Output the [x, y] coordinate of the center of the cell containing the given text.  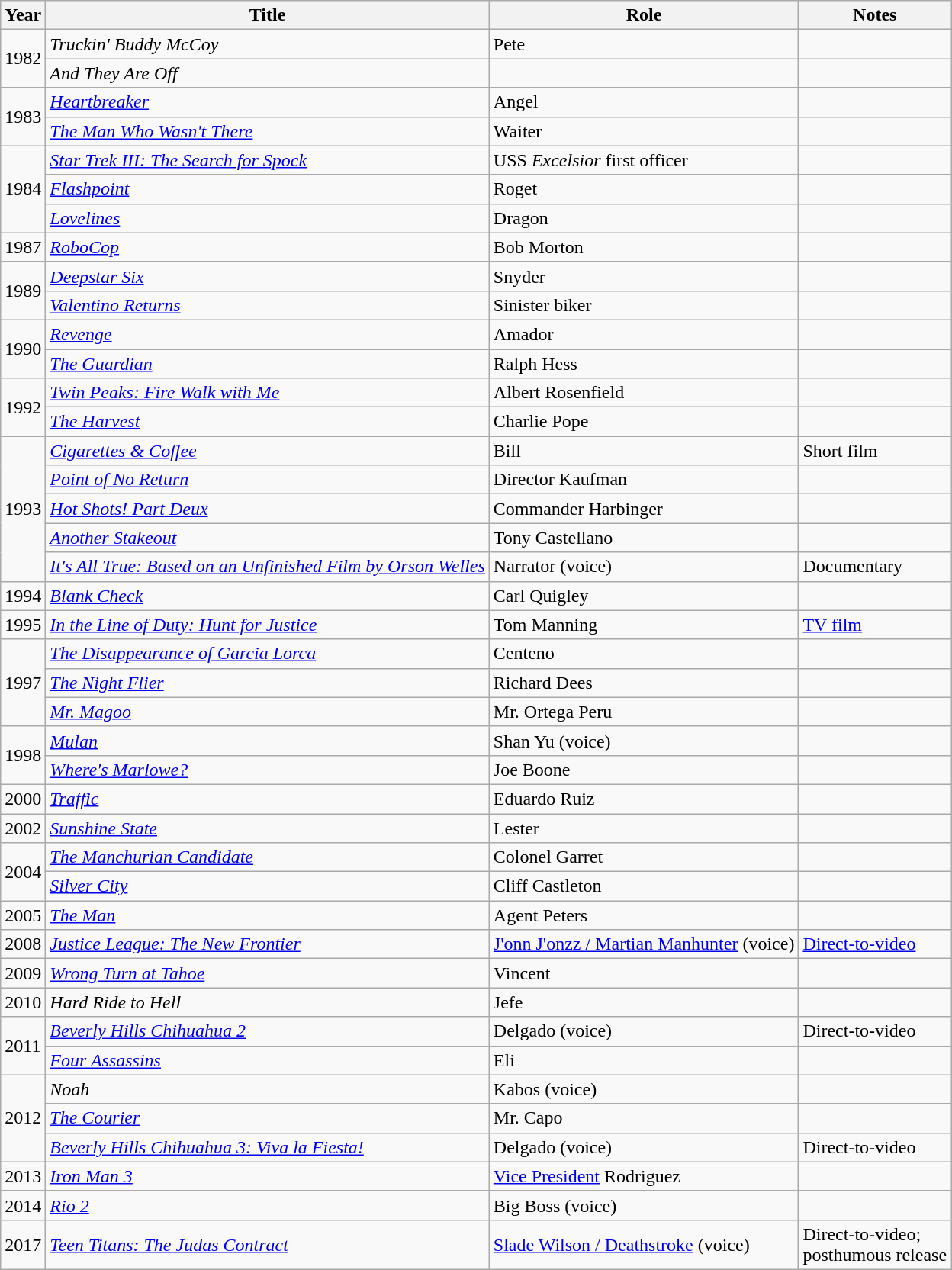
Iron Man 3 [268, 1176]
Valentino Returns [268, 305]
Hot Shots! Part Deux [268, 509]
Albert Rosenfield [644, 393]
Where's Marlowe? [268, 770]
Roget [644, 189]
Revenge [268, 334]
Wrong Turn at Tahoe [268, 973]
TV film [875, 625]
Cigarettes & Coffee [268, 451]
2010 [23, 1002]
1982 [23, 59]
Bill [644, 451]
1990 [23, 349]
Mulan [268, 741]
The Man Who Wasn't There [268, 131]
Heartbreaker [268, 102]
Beverly Hills Chihuahua 2 [268, 1031]
Noah [268, 1089]
2012 [23, 1118]
Sinister biker [644, 305]
Tom Manning [644, 625]
1997 [23, 683]
Lester [644, 828]
Bob Morton [644, 247]
1984 [23, 189]
The Harvest [268, 422]
Justice League: The New Frontier [268, 944]
The Man [268, 915]
Star Trek III: The Search for Spock [268, 160]
2004 [23, 872]
The Courier [268, 1118]
USS Excelsior first officer [644, 160]
2017 [23, 1245]
Jefe [644, 1002]
2000 [23, 799]
Silver City [268, 886]
2005 [23, 915]
RoboCop [268, 247]
Vice President Rodriguez [644, 1176]
Rio 2 [268, 1205]
Blank Check [268, 596]
Amador [644, 334]
2008 [23, 944]
Beverly Hills Chihuahua 3: Viva la Fiesta! [268, 1147]
The Manchurian Candidate [268, 857]
Another Stakeout [268, 538]
1983 [23, 117]
It's All True: Based on an Unfinished Film by Orson Welles [268, 567]
Dragon [644, 218]
J'onn J'onzz / Martian Manhunter (voice) [644, 944]
Documentary [875, 567]
Ralph Hess [644, 364]
Kabos (voice) [644, 1089]
Twin Peaks: Fire Walk with Me [268, 393]
1993 [23, 509]
Teen Titans: The Judas Contract [268, 1245]
1992 [23, 407]
Year [23, 15]
Tony Castellano [644, 538]
Charlie Pope [644, 422]
Centeno [644, 654]
Short film [875, 451]
Commander Harbinger [644, 509]
In the Line of Duty: Hunt for Justice [268, 625]
Point of No Return [268, 480]
2011 [23, 1046]
Pete [644, 44]
Colonel Garret [644, 857]
The Guardian [268, 364]
Role [644, 15]
Richard Dees [644, 683]
Joe Boone [644, 770]
Deepstar Six [268, 276]
Eli [644, 1060]
Four Assassins [268, 1060]
Narrator (voice) [644, 567]
Eduardo Ruiz [644, 799]
Hard Ride to Hell [268, 1002]
Lovelines [268, 218]
Traffic [268, 799]
Mr. Magoo [268, 712]
The Night Flier [268, 683]
Snyder [644, 276]
Title [268, 15]
2013 [23, 1176]
Carl Quigley [644, 596]
Direct-to-video; posthumous release [875, 1245]
Shan Yu (voice) [644, 741]
2014 [23, 1205]
Angel [644, 102]
Director Kaufman [644, 480]
The Disappearance of Garcia Lorca [268, 654]
Agent Peters [644, 915]
And They Are Off [268, 73]
Waiter [644, 131]
Truckin' Buddy McCoy [268, 44]
1987 [23, 247]
Cliff Castleton [644, 886]
Slade Wilson / Deathstroke (voice) [644, 1245]
Mr. Ortega Peru [644, 712]
1994 [23, 596]
1989 [23, 291]
1998 [23, 755]
1995 [23, 625]
2002 [23, 828]
Mr. Capo [644, 1118]
Flashpoint [268, 189]
Sunshine State [268, 828]
2009 [23, 973]
Notes [875, 15]
Vincent [644, 973]
Big Boss (voice) [644, 1205]
